Locate the cell with the specified text and output its (x, y) center coordinate. 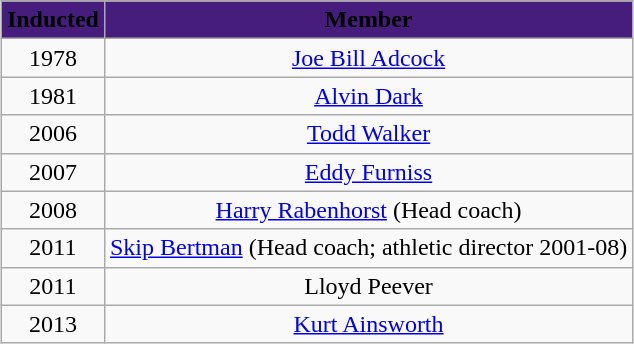
2007 (52, 172)
2013 (52, 324)
Todd Walker (368, 134)
Kurt Ainsworth (368, 324)
Member (368, 20)
1981 (52, 96)
Harry Rabenhorst (Head coach) (368, 210)
2008 (52, 210)
Lloyd Peever (368, 286)
1978 (52, 58)
Alvin Dark (368, 96)
2006 (52, 134)
Joe Bill Adcock (368, 58)
Eddy Furniss (368, 172)
Skip Bertman (Head coach; athletic director 2001-08) (368, 248)
Inducted (52, 20)
